Output the (X, Y) coordinate of the center of the cell containing the given text.  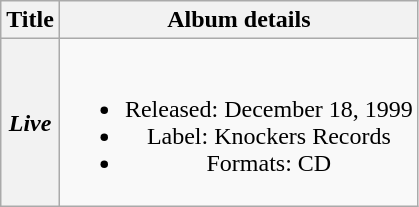
Live (30, 122)
Album details (238, 20)
Title (30, 20)
Released: December 18, 1999 Label: Knockers RecordsFormats: CD (238, 122)
